Return [x, y] of the center of cell containing provided text 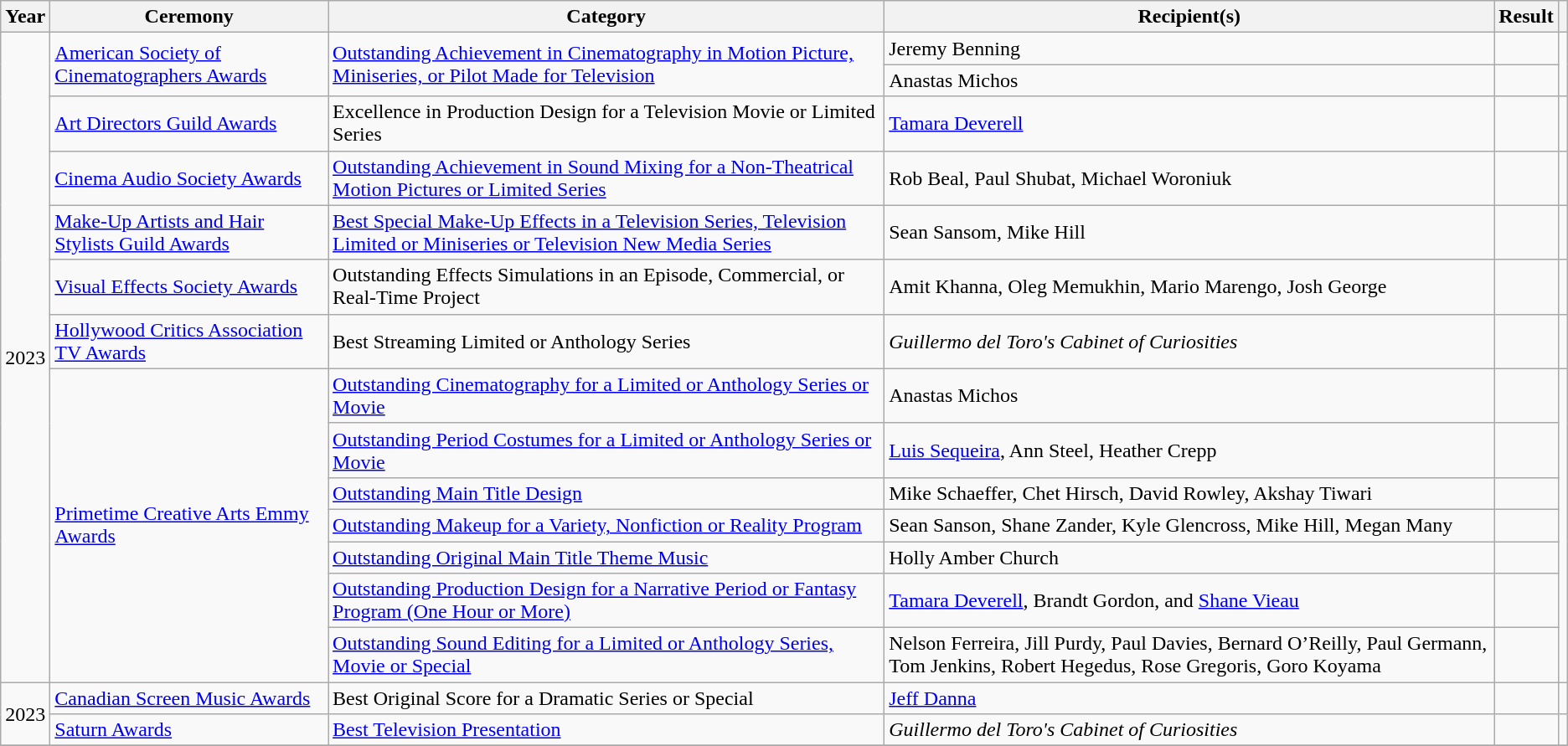
Best Television Presentation [606, 730]
Outstanding Production Design for a Narrative Period or Fantasy Program (One Hour or More) [606, 601]
Holly Amber Church [1189, 557]
Tamara Deverell [1189, 124]
Best Original Score for a Dramatic Series or Special [606, 698]
Sean Sanson, Shane Zander, Kyle Glencross, Mike Hill, Megan Many [1189, 525]
American Society of Cinematographers Awards [189, 64]
Year [25, 17]
Sean Sansom, Mike Hill [1189, 233]
Art Directors Guild Awards [189, 124]
Outstanding Main Title Design [606, 493]
Outstanding Period Costumes for a Limited or Anthology Series or Movie [606, 450]
Excellence in Production Design for a Television Movie or Limited Series [606, 124]
Ceremony [189, 17]
Outstanding Achievement in Sound Mixing for a Non-Theatrical Motion Pictures or Limited Series [606, 177]
Outstanding Makeup for a Variety, Nonfiction or Reality Program [606, 525]
Luis Sequeira, Ann Steel, Heather Crepp [1189, 450]
Cinema Audio Society Awards [189, 177]
Hollywood Critics Association TV Awards [189, 342]
Mike Schaeffer, Chet Hirsch, David Rowley, Akshay Tiwari [1189, 493]
Primetime Creative Arts Emmy Awards [189, 525]
Outstanding Achievement in Cinematography in Motion Picture, Miniseries, or Pilot Made for Television [606, 64]
Recipient(s) [1189, 17]
Make-Up Artists and Hair Stylists Guild Awards [189, 233]
Best Special Make-Up Effects in a Television Series, Television Limited or Miniseries or Television New Media Series [606, 233]
Outstanding Original Main Title Theme Music [606, 557]
Jeremy Benning [1189, 49]
Rob Beal, Paul Shubat, Michael Woroniuk [1189, 177]
Tamara Deverell, Brandt Gordon, and Shane Vieau [1189, 601]
Jeff Danna [1189, 698]
Outstanding Effects Simulations in an Episode, Commercial, or Real-Time Project [606, 286]
Canadian Screen Music Awards [189, 698]
Amit Khanna, Oleg Memukhin, Mario Marengo, Josh George [1189, 286]
Nelson Ferreira, Jill Purdy, Paul Davies, Bernard O’Reilly, Paul Germann, Tom Jenkins, Robert Hegedus, Rose Gregoris, Goro Koyama [1189, 655]
Saturn Awards [189, 730]
Best Streaming Limited or Anthology Series [606, 342]
Visual Effects Society Awards [189, 286]
Category [606, 17]
Outstanding Cinematography for a Limited or Anthology Series or Movie [606, 395]
Result [1526, 17]
Outstanding Sound Editing for a Limited or Anthology Series, Movie or Special [606, 655]
